Identify which cell holds the provided text, then report its [X, Y] central coordinate. 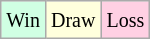
Win [24, 20]
Draw [72, 20]
Loss [126, 20]
